Determine the (x, y) coordinate at the center of the cell enclosing the given text.  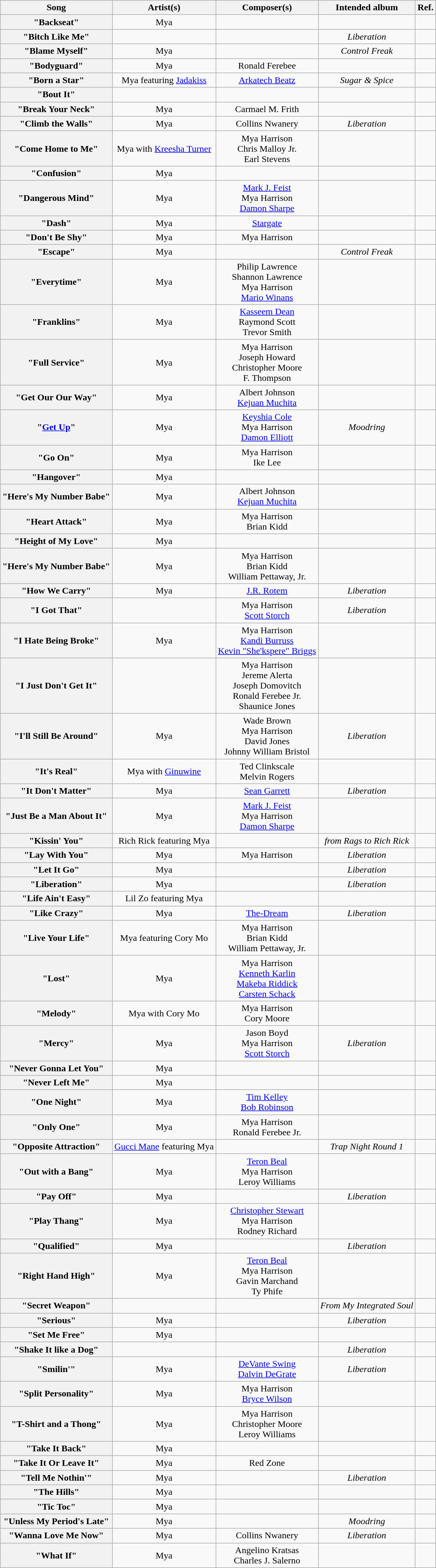
Mya Harrison Jereme Alerta Joseph Domovitch Ronald Ferebee Jr. Shaunice Jones (267, 686)
Song (56, 8)
Intended album (367, 8)
Trap Night Round 1 (367, 1147)
"It's Real" (56, 772)
"Just Be a Man About It" (56, 816)
"I Just Don't Get It" (56, 686)
"Mercy" (56, 1043)
"Bout It" (56, 95)
"Climb the Walls" (56, 124)
"Born a Star" (56, 80)
"Go On" (56, 457)
"Everytime" (56, 282)
Gucci Mane featuring Mya (164, 1147)
"Dangerous Mind" (56, 198)
Jason Boyd Mya Harrison Scott Storch (267, 1043)
Arkatech Beatz (267, 80)
"Don't Be Shy" (56, 238)
Teron Beal Mya Harrison Leroy Williams (267, 1172)
"Unless My Period's Late" (56, 1521)
"Break Your Neck" (56, 109)
Red Zone (267, 1463)
"Secret Weapon" (56, 1306)
Rich Rick featuring Mya (164, 841)
"Kissin' You" (56, 841)
"The Hills" (56, 1492)
"Confusion" (56, 173)
Artist(s) (164, 8)
Ted Clinkscale Melvin Rogers (267, 772)
"Backseat" (56, 22)
Mya Harrison Kandi Burruss Kevin "She'kspere" Briggs (267, 640)
"Only One" (56, 1127)
"Never Left Me" (56, 1083)
"Blame Myself" (56, 51)
"Height of My Love" (56, 541)
"Live Your Life" (56, 938)
Sean Garrett (267, 791)
"Take It Back" (56, 1449)
"Serious" (56, 1320)
"Bitch Like Me" (56, 37)
Mya Harrison Joseph Howard Christopher Moore F. Thompson (267, 362)
From My Integrated Soul (367, 1306)
Mya Harrison Bryce Wilson (267, 1394)
"Shake It like a Dog" (56, 1349)
Mya Harrison Chris Malloy Jr. Earl Stevens (267, 148)
Sugar & Spice (367, 80)
Ronald Ferebee (267, 66)
"Lost" (56, 978)
"Get Up" (56, 427)
Mya Harrison Ronald Ferebee Jr. (267, 1127)
"Opposite Attraction" (56, 1147)
"Escape" (56, 252)
"Lay With You" (56, 855)
Composer(s) (267, 8)
"Right Hand High" (56, 1276)
"Pay Off" (56, 1196)
"Full Service" (56, 362)
"Play Thang" (56, 1221)
"Let It Go" (56, 870)
"Franklins" (56, 322)
"Smilin'" (56, 1369)
"Bodyguard" (56, 66)
Mya with Cory Mo (164, 1013)
"Liberation" (56, 884)
"Life Ain't Easy" (56, 899)
Mya Harrison Cory Moore (267, 1013)
"Tic Toc" (56, 1507)
Mya Harrison Ike Lee (267, 457)
Mya featuring Jadakiss (164, 80)
DeVante Swing Dalvin DeGrate (267, 1369)
Keyshia Cole Mya Harrison Damon Elliott (267, 427)
Mya Harrison Brian Kidd (267, 522)
Kasseem Dean Raymond Scott Trevor Smith (267, 322)
Mya featuring Cory Mo (164, 938)
Ref. (426, 8)
Tim KelleyBob Robinson (267, 1103)
Angelino Kratsas Charles J. Salerno (267, 1555)
Philip Lawrence Shannon Lawrence Mya Harrison Mario Winans (267, 282)
Stargate (267, 223)
"Set Me Free" (56, 1335)
"Split Personality" (56, 1394)
Carmael M. Frith (267, 109)
"I Got That" (56, 610)
"Never Gonna Let You" (56, 1068)
Wade Brown Mya Harrison David Jones Johnny William Bristol (267, 737)
Mya with Kreesha Turner (164, 148)
"Qualified" (56, 1246)
"One Night" (56, 1103)
"How We Carry" (56, 591)
J.R. Rotem (267, 591)
Lil Zo featuring Mya (164, 899)
"Take It Or Leave It" (56, 1463)
"I'll Still Be Around" (56, 737)
"Get Our Our Way" (56, 397)
"Wanna Love Me Now" (56, 1536)
Teron Beal Mya Harrison Gavin Marchand Ty Phife (267, 1276)
"Hangover" (56, 477)
Mya Harrison Scott Storch (267, 610)
Mya with Ginuwine (164, 772)
"Heart Attack" (56, 522)
"Melody" (56, 1013)
Mya Harrison Kenneth Karlin Makeba Riddick Carsten Schack (267, 978)
"I Hate Being Broke" (56, 640)
"It Don't Matter" (56, 791)
"Dash" (56, 223)
Christopher Stewart Mya Harrison Rodney Richard (267, 1221)
Mya Harrison Christopher Moore Leroy Williams (267, 1424)
"Tell Me Nothin'" (56, 1478)
"Out with a Bang" (56, 1172)
The-Dream (267, 913)
"T-Shirt and a Thong" (56, 1424)
from Rags to Rich Rick (367, 841)
"What If" (56, 1555)
"Like Crazy" (56, 913)
"Come Home to Me" (56, 148)
